Search for the cell housing the specified text and yield its [x, y] center coordinate. 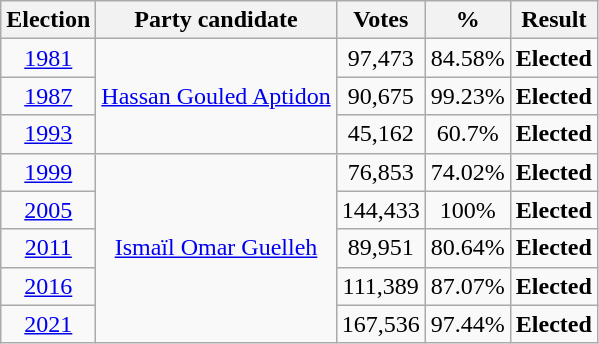
97.44% [468, 324]
97,473 [380, 58]
100% [468, 210]
2021 [48, 324]
87.07% [468, 286]
Party candidate [216, 20]
1987 [48, 96]
Hassan Gouled Aptidon [216, 96]
99.23% [468, 96]
74.02% [468, 172]
90,675 [380, 96]
Votes [380, 20]
Election [48, 20]
2005 [48, 210]
Ismaïl Omar Guelleh [216, 248]
111,389 [380, 286]
2016 [48, 286]
2011 [48, 248]
Result [554, 20]
1981 [48, 58]
1999 [48, 172]
% [468, 20]
45,162 [380, 134]
144,433 [380, 210]
84.58% [468, 58]
1993 [48, 134]
60.7% [468, 134]
80.64% [468, 248]
167,536 [380, 324]
76,853 [380, 172]
89,951 [380, 248]
